Return the [x, y] coordinate for the center point of the cell that contains the specified text.  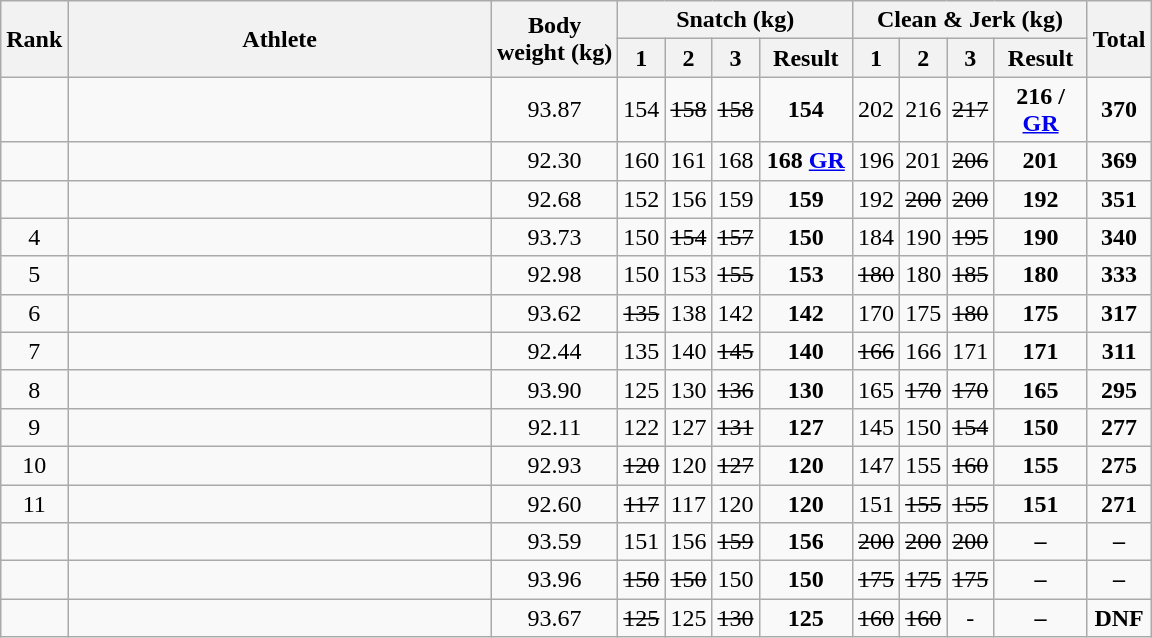
152 [642, 199]
122 [642, 427]
93.90 [554, 389]
7 [34, 351]
Total [1119, 39]
202 [876, 110]
311 [1119, 351]
351 [1119, 199]
317 [1119, 313]
DNF [1119, 618]
275 [1119, 465]
92.44 [554, 351]
93.59 [554, 542]
10 [34, 465]
216 [924, 110]
185 [970, 275]
216 / GR [1041, 110]
92.68 [554, 199]
271 [1119, 503]
340 [1119, 237]
5 [34, 275]
92.30 [554, 161]
295 [1119, 389]
93.96 [554, 580]
277 [1119, 427]
138 [688, 313]
92.93 [554, 465]
- [970, 618]
4 [34, 237]
Snatch (kg) [736, 20]
92.60 [554, 503]
131 [736, 427]
8 [34, 389]
161 [688, 161]
6 [34, 313]
93.67 [554, 618]
370 [1119, 110]
Clean & Jerk (kg) [970, 20]
136 [736, 389]
157 [736, 237]
195 [970, 237]
206 [970, 161]
Bodyweight (kg) [554, 39]
11 [34, 503]
Rank [34, 39]
93.73 [554, 237]
92.11 [554, 427]
217 [970, 110]
333 [1119, 275]
196 [876, 161]
369 [1119, 161]
168 GR [806, 161]
147 [876, 465]
93.87 [554, 110]
9 [34, 427]
Athlete [280, 39]
93.62 [554, 313]
168 [736, 161]
92.98 [554, 275]
184 [876, 237]
